Extract the (x, y) coordinate from the center of the cell holding the provided text.  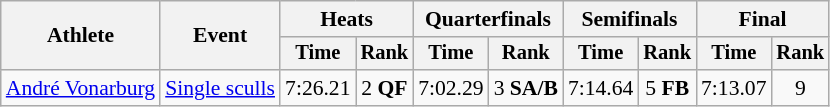
Athlete (80, 36)
André Vonarburg (80, 88)
Final (762, 19)
7:14.64 (600, 88)
Single sculls (220, 88)
Event (220, 36)
Heats (346, 19)
2 QF (385, 88)
Quarterfinals (488, 19)
3 SA/B (526, 88)
7:02.29 (450, 88)
5 FB (667, 88)
7:13.07 (734, 88)
Semifinals (630, 19)
9 (800, 88)
7:26.21 (318, 88)
